Pinpoint the cell where the given text exists, returning its [x, y] midpoint coordinate. 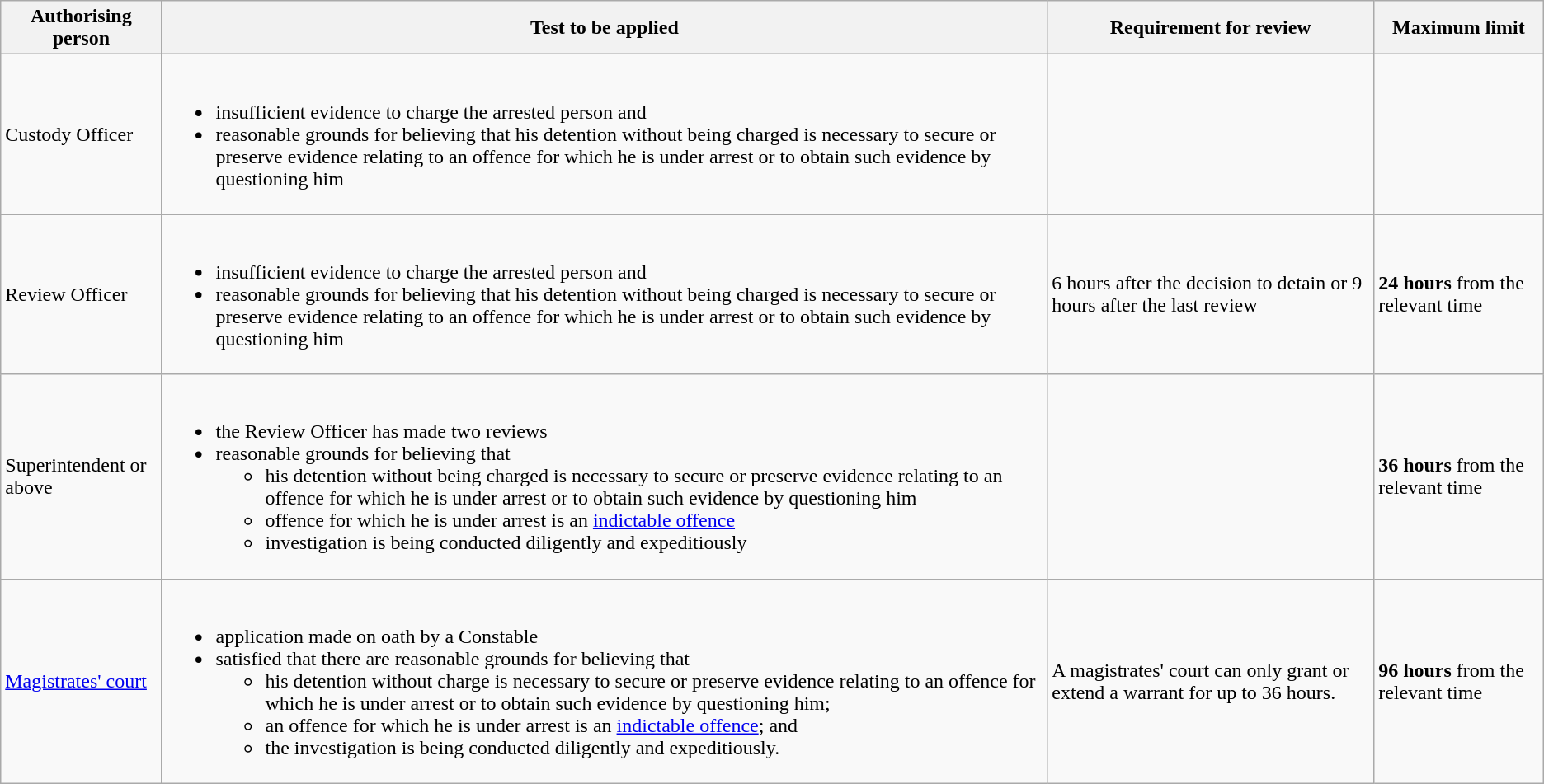
A magistrates' court can only grant or extend a warrant for up to 36 hours. [1211, 681]
6 hours after the decision to detain or 9 hours after the last review [1211, 294]
Authorising person [81, 28]
24 hours from the relevant time [1459, 294]
96 hours from the relevant time [1459, 681]
Test to be applied [605, 28]
Maximum limit [1459, 28]
Custody Officer [81, 134]
Superintendent or above [81, 477]
Review Officer [81, 294]
Magistrates' court [81, 681]
Requirement for review [1211, 28]
36 hours from the relevant time [1459, 477]
